Detect which cell encompasses the target text, then output its [X, Y] center coordinate. 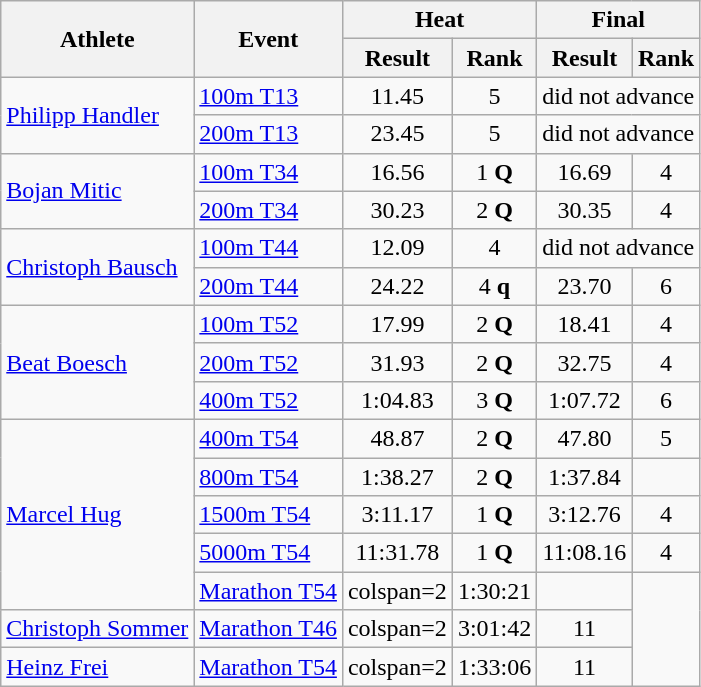
16.69 [584, 172]
Final [618, 20]
3:11.17 [397, 515]
200m T13 [268, 134]
11:31.78 [397, 553]
1:38.27 [397, 477]
32.75 [584, 362]
5000m T54 [268, 553]
18.41 [584, 324]
200m T52 [268, 362]
12.09 [397, 248]
31.93 [397, 362]
48.87 [397, 438]
Event [268, 39]
11.45 [397, 96]
400m T54 [268, 438]
1:07.72 [584, 400]
3:01:42 [494, 629]
Marcel Hug [98, 514]
1:37.84 [584, 477]
23.70 [584, 286]
16.56 [397, 172]
24.22 [397, 286]
200m T34 [268, 210]
100m T13 [268, 96]
800m T54 [268, 477]
Heat [439, 20]
11:08.16 [584, 553]
Athlete [98, 39]
100m T44 [268, 248]
Christoph Sommer [98, 629]
Philipp Handler [98, 115]
23.45 [397, 134]
17.99 [397, 324]
Heinz Frei [98, 667]
Beat Boesch [98, 362]
4 q [494, 286]
100m T52 [268, 324]
3 Q [494, 400]
1:04.83 [397, 400]
30.35 [584, 210]
Bojan Mitic [98, 191]
47.80 [584, 438]
30.23 [397, 210]
1500m T54 [268, 515]
1:30:21 [494, 591]
Marathon T46 [268, 629]
100m T34 [268, 172]
400m T52 [268, 400]
3:12.76 [584, 515]
Christoph Bausch [98, 267]
1:33:06 [494, 667]
200m T44 [268, 286]
